Determine the [x, y] coordinate at the center of the cell enclosing the given text.  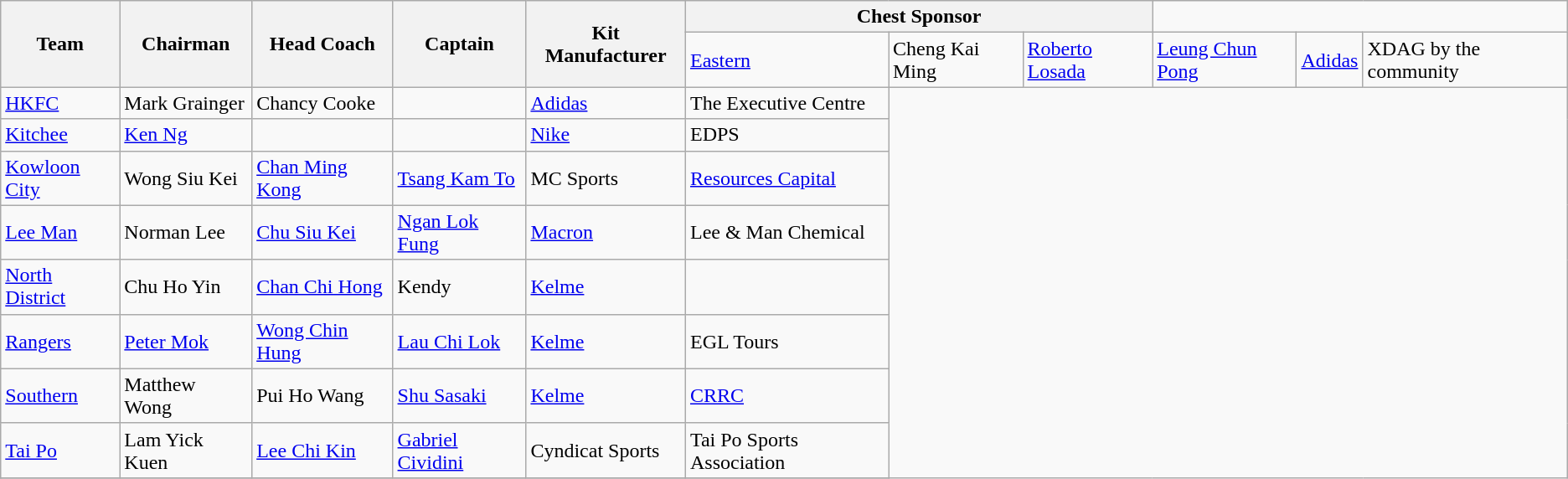
Wong Siu Kei [186, 178]
Chairman [186, 44]
Chu Siu Kei [322, 233]
Mark Grainger [186, 103]
Roberto Losada [1087, 60]
Cheng Kai Ming [955, 60]
Nike [606, 135]
Leung Chun Pong [1225, 60]
Kitchee [60, 135]
Captain [459, 44]
Ken Ng [186, 135]
The Executive Centre [787, 103]
Norman Lee [186, 233]
Peter Mok [186, 342]
MC Sports [606, 178]
Chan Ming Kong [322, 178]
Macron [606, 233]
Team [60, 44]
Southern [60, 395]
HKFC [60, 103]
Cyndicat Sports [606, 451]
CRRC [787, 395]
Matthew Wong [186, 395]
Resources Capital [787, 178]
Lee & Man Chemical [787, 233]
North District [60, 286]
EGL Tours [787, 342]
Pui Ho Wang [322, 395]
Rangers [60, 342]
Chest Sponsor [918, 17]
Kit Manufacturer [606, 44]
Kowloon City [60, 178]
Lee Man [60, 233]
Ngan Lok Fung [459, 233]
Tai Po [60, 451]
Lee Chi Kin [322, 451]
EDPS [787, 135]
Gabriel Cividini [459, 451]
Head Coach [322, 44]
Eastern [787, 60]
Lau Chi Lok [459, 342]
Shu Sasaki [459, 395]
Kendy [459, 286]
Lam Yick Kuen [186, 451]
Tsang Kam To [459, 178]
Wong Chin Hung [322, 342]
Tai Po Sports Association [787, 451]
Chancy Cooke [322, 103]
Chu Ho Yin [186, 286]
Chan Chi Hong [322, 286]
XDAG by the community [1465, 60]
